Find where the given text appears and provide that cell's center as (x, y) coordinate. 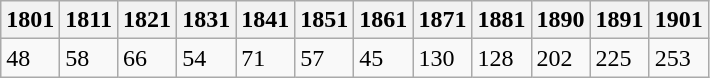
1871 (442, 20)
54 (206, 58)
1891 (620, 20)
1801 (30, 20)
1821 (148, 20)
66 (148, 58)
128 (502, 58)
202 (560, 58)
1861 (384, 20)
1851 (324, 20)
1831 (206, 20)
45 (384, 58)
57 (324, 58)
130 (442, 58)
1901 (678, 20)
253 (678, 58)
58 (89, 58)
1841 (266, 20)
1811 (89, 20)
225 (620, 58)
71 (266, 58)
48 (30, 58)
1881 (502, 20)
1890 (560, 20)
